Output the [x, y] coordinate of the center of the cell containing the given text.  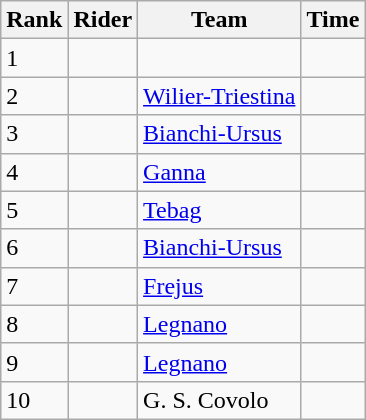
Rank [34, 20]
1 [34, 58]
G. S. Covolo [220, 400]
9 [34, 362]
Ganna [220, 172]
Time [333, 20]
10 [34, 400]
5 [34, 210]
Wilier-Triestina [220, 96]
8 [34, 324]
Frejus [220, 286]
7 [34, 286]
Tebag [220, 210]
Rider [103, 20]
2 [34, 96]
4 [34, 172]
Team [220, 20]
3 [34, 134]
6 [34, 248]
